Find where the given text appears and provide that cell's center as [X, Y] coordinate. 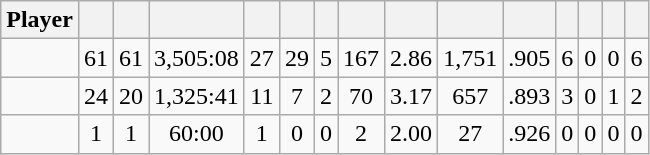
657 [470, 96]
7 [296, 96]
24 [96, 96]
5 [326, 58]
29 [296, 58]
2.00 [412, 134]
20 [132, 96]
.905 [530, 58]
70 [362, 96]
.893 [530, 96]
.926 [530, 134]
11 [262, 96]
1,751 [470, 58]
167 [362, 58]
60:00 [197, 134]
3 [568, 96]
3,505:08 [197, 58]
1,325:41 [197, 96]
Player [40, 20]
3.17 [412, 96]
2.86 [412, 58]
